Pinpoint the cell where the given text exists, returning its (X, Y) midpoint coordinate. 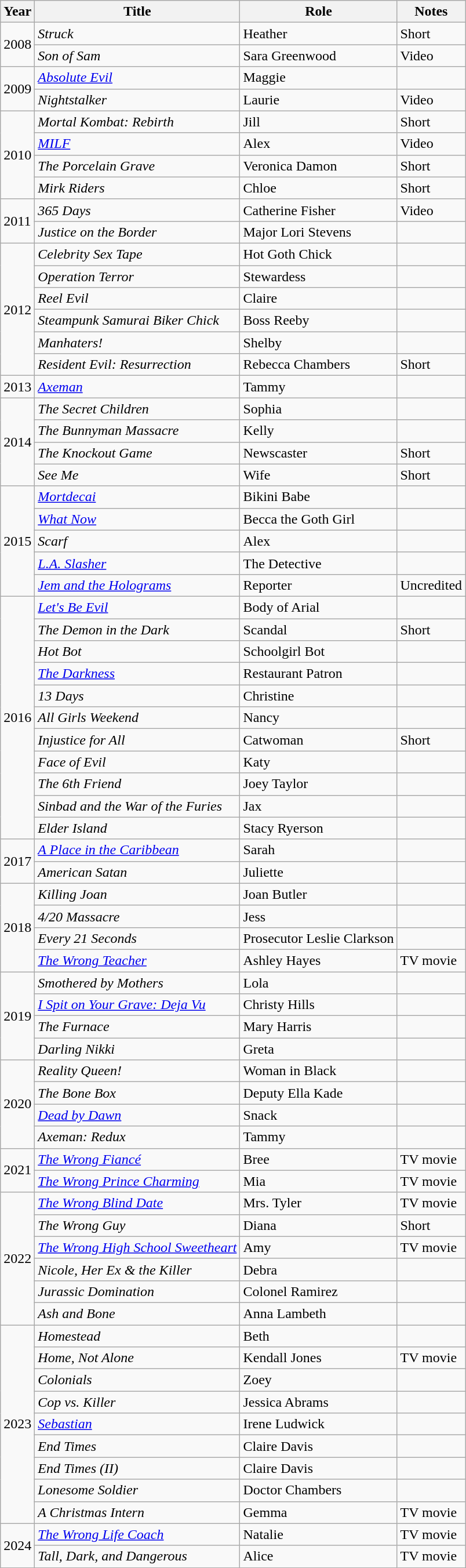
Katy (319, 762)
Sophia (319, 409)
Rebecca Chambers (319, 365)
Mia (319, 1181)
2008 (17, 45)
Sarah (319, 850)
Boss Reeby (319, 321)
Operation Terror (137, 277)
Snack (319, 1115)
Bree (319, 1159)
End Times (137, 1446)
Reality Queen! (137, 1071)
Absolute Evil (137, 78)
American Satan (137, 872)
Sebastian (137, 1424)
Mary Harris (319, 1027)
2017 (17, 861)
Lonesome Soldier (137, 1490)
Beth (319, 1335)
Killing Joan (137, 894)
Face of Evil (137, 762)
L.A. Slasher (137, 563)
Jessica Abrams (319, 1402)
A Christmas Intern (137, 1512)
Anna Lambeth (319, 1313)
Natalie (319, 1534)
Mrs. Tyler (319, 1203)
Ashley Hayes (319, 960)
Elder Island (137, 828)
Lola (319, 983)
Colonials (137, 1380)
Year (17, 12)
Reel Evil (137, 299)
Becca the Goth Girl (319, 519)
Amy (319, 1247)
Hot Bot (137, 652)
The Demon in the Dark (137, 629)
365 Days (137, 210)
Tall, Dark, and Dangerous (137, 1556)
Gemma (319, 1512)
Cop vs. Killer (137, 1402)
Joey Taylor (319, 784)
2015 (17, 541)
The Wrong Teacher (137, 960)
2022 (17, 1258)
Major Lori Stevens (319, 232)
Axeman: Redux (137, 1137)
Axeman (137, 387)
Scarf (137, 541)
Catwoman (319, 740)
Jess (319, 916)
Juliette (319, 872)
The Wrong Blind Date (137, 1203)
Claire (319, 299)
The Knockout Game (137, 453)
Stewardess (319, 277)
Laurie (319, 100)
Nightstalker (137, 100)
Steampunk Samurai Biker Chick (137, 321)
Let's Be Evil (137, 607)
The Wrong Guy (137, 1225)
Title (137, 12)
Chloe (319, 188)
What Now (137, 519)
Bikini Babe (319, 497)
2016 (17, 718)
Notes (431, 12)
Shelby (319, 343)
Alice (319, 1556)
2019 (17, 1016)
Schoolgirl Bot (319, 652)
Dead by Dawn (137, 1115)
Kelly (319, 431)
The Porcelain Grave (137, 166)
Reporter (319, 585)
End Times (II) (137, 1468)
Jax (319, 806)
Justice on the Border (137, 232)
All Girls Weekend (137, 718)
4/20 Massacre (137, 916)
A Place in the Caribbean (137, 850)
The Detective (319, 563)
Resident Evil: Resurrection (137, 365)
Darling Nikki (137, 1049)
Scandal (319, 629)
The Wrong Prince Charming (137, 1181)
The Bone Box (137, 1093)
I Spit on Your Grave: Deja Vu (137, 1005)
Sinbad and the War of the Furies (137, 806)
Body of Arial (319, 607)
MILF (137, 144)
Heather (319, 34)
Deputy Ella Kade (319, 1093)
2012 (17, 309)
Jem and the Holograms (137, 585)
2020 (17, 1104)
The Wrong High School Sweetheart (137, 1247)
Greta (319, 1049)
Role (319, 12)
Maggie (319, 78)
Restaurant Patron (319, 674)
2018 (17, 927)
2023 (17, 1424)
Uncredited (431, 585)
2011 (17, 221)
Wife (319, 475)
Jill (319, 122)
The Furnace (137, 1027)
Irene Ludwick (319, 1424)
2010 (17, 155)
Smothered by Mothers (137, 983)
Manhaters! (137, 343)
Mirk Riders (137, 188)
The 6th Friend (137, 784)
Injustice for All (137, 740)
Mortdecai (137, 497)
Nicole, Her Ex & the Killer (137, 1269)
The Darkness (137, 674)
Doctor Chambers (319, 1490)
Debra (319, 1269)
Stacy Ryerson (319, 828)
2013 (17, 387)
Jurassic Domination (137, 1291)
Home, Not Alone (137, 1358)
Kendall Jones (319, 1358)
Christy Hills (319, 1005)
Diana (319, 1225)
13 Days (137, 696)
Son of Sam (137, 56)
Nancy (319, 718)
Homestead (137, 1335)
Prosecutor Leslie Clarkson (319, 938)
Joan Butler (319, 894)
Hot Goth Chick (319, 254)
Colonel Ramirez (319, 1291)
Woman in Black (319, 1071)
Sara Greenwood (319, 56)
The Bunnyman Massacre (137, 431)
Every 21 Seconds (137, 938)
2021 (17, 1170)
Christine (319, 696)
Struck (137, 34)
2009 (17, 89)
Mortal Kombat: Rebirth (137, 122)
See Me (137, 475)
The Wrong Fiancé (137, 1159)
2024 (17, 1545)
Celebrity Sex Tape (137, 254)
Ash and Bone (137, 1313)
Veronica Damon (319, 166)
Zoey (319, 1380)
Catherine Fisher (319, 210)
The Secret Children (137, 409)
The Wrong Life Coach (137, 1534)
2014 (17, 442)
Newscaster (319, 453)
